Capture the cell that displays the provided text and extract its [x, y] central coordinate. 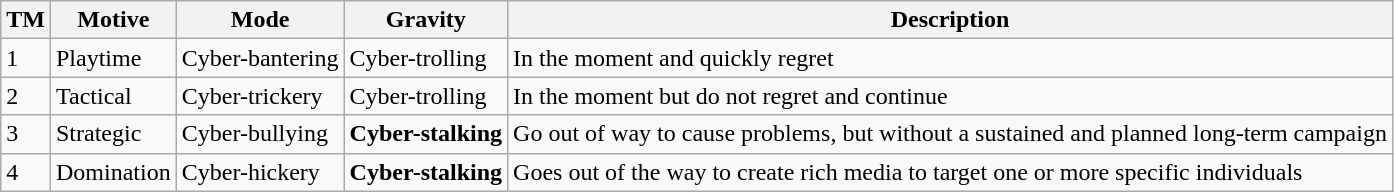
Playtime [113, 58]
4 [26, 172]
Gravity [426, 20]
2 [26, 96]
Goes out of the way to create rich media to target one or more specific individuals [950, 172]
Cyber-bullying [260, 134]
Cyber-hickery [260, 172]
Description [950, 20]
Mode [260, 20]
Cyber-trickery [260, 96]
Strategic [113, 134]
1 [26, 58]
TM [26, 20]
In the moment and quickly regret [950, 58]
Go out of way to cause problems, but without a sustained and planned long-term campaign [950, 134]
Cyber-bantering [260, 58]
Domination [113, 172]
Tactical [113, 96]
3 [26, 134]
In the moment but do not regret and continue [950, 96]
Motive [113, 20]
